Detect which cell encompasses the target text, then output its [X, Y] center coordinate. 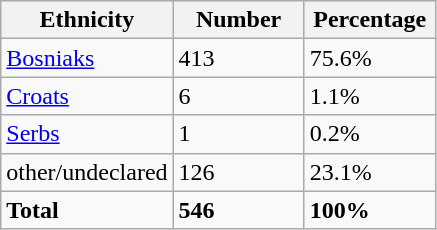
100% [370, 210]
Bosniaks [87, 58]
0.2% [370, 134]
1 [238, 134]
Number [238, 20]
Percentage [370, 20]
126 [238, 172]
6 [238, 96]
75.6% [370, 58]
Total [87, 210]
546 [238, 210]
Ethnicity [87, 20]
other/undeclared [87, 172]
1.1% [370, 96]
23.1% [370, 172]
Croats [87, 96]
Serbs [87, 134]
413 [238, 58]
